Pinpoint the cell where the given text exists, returning its (X, Y) midpoint coordinate. 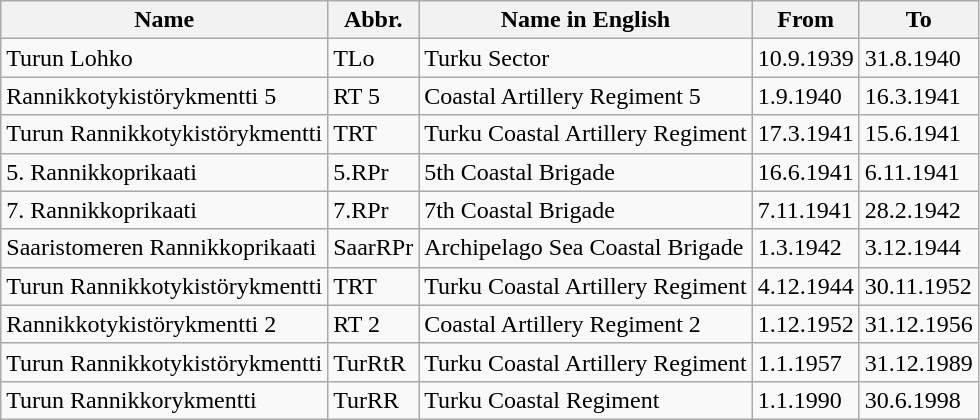
5th Coastal Brigade (586, 172)
7.11.1941 (806, 210)
RT 2 (374, 324)
TurRR (374, 400)
SaarRPr (374, 248)
6.11.1941 (918, 172)
Saaristomeren Rannikkoprikaati (164, 248)
Name (164, 20)
16.6.1941 (806, 172)
From (806, 20)
31.8.1940 (918, 58)
Abbr. (374, 20)
Turku Coastal Regiment (586, 400)
Coastal Artillery Regiment 2 (586, 324)
28.2.1942 (918, 210)
To (918, 20)
Name in English (586, 20)
3.12.1944 (918, 248)
7. Rannikkoprikaati (164, 210)
7.RPr (374, 210)
31.12.1989 (918, 362)
10.9.1939 (806, 58)
30.6.1998 (918, 400)
TLo (374, 58)
15.6.1941 (918, 134)
5. Rannikkoprikaati (164, 172)
4.12.1944 (806, 286)
Turku Sector (586, 58)
16.3.1941 (918, 96)
1.1.1990 (806, 400)
31.12.1956 (918, 324)
TurRtR (374, 362)
7th Coastal Brigade (586, 210)
1.9.1940 (806, 96)
1.3.1942 (806, 248)
30.11.1952 (918, 286)
Archipelago Sea Coastal Brigade (586, 248)
Turun Lohko (164, 58)
1.1.1957 (806, 362)
Turun Rannikkorykmentti (164, 400)
Rannikkotykistörykmentti 2 (164, 324)
5.RPr (374, 172)
RT 5 (374, 96)
1.12.1952 (806, 324)
Coastal Artillery Regiment 5 (586, 96)
Rannikkotykistörykmentti 5 (164, 96)
17.3.1941 (806, 134)
